Scan for the cell matching the given text and deliver its (x, y) coordinate at center. 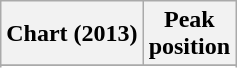
Peakposition (189, 34)
Chart (2013) (72, 34)
